Provide the (x, y) coordinate of the cell's center where the given text is located.  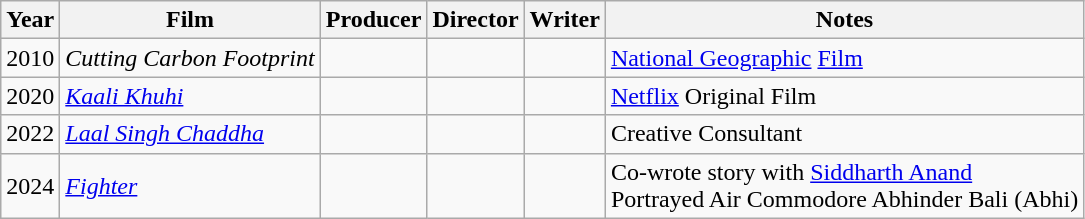
Writer (564, 20)
Laal Singh Chaddha (190, 134)
Film (190, 20)
Creative Consultant (844, 134)
2010 (30, 58)
Notes (844, 20)
2024 (30, 186)
Cutting Carbon Footprint (190, 58)
2022 (30, 134)
Kaali Khuhi (190, 96)
Co-wrote story with Siddharth AnandPortrayed Air Commodore Abhinder Bali (Abhi) (844, 186)
Fighter (190, 186)
Year (30, 20)
2020 (30, 96)
National Geographic Film (844, 58)
Director (476, 20)
Netflix Original Film (844, 96)
Producer (374, 20)
